Output the [X, Y] coordinate of the center of the cell containing the given text.  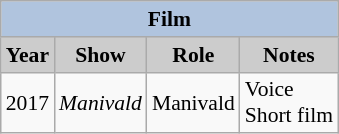
Film [170, 19]
Voice Short film [289, 102]
Show [100, 55]
Year [28, 55]
2017 [28, 102]
Role [194, 55]
Notes [289, 55]
